Scan for the cell matching the given text and deliver its (X, Y) coordinate at center. 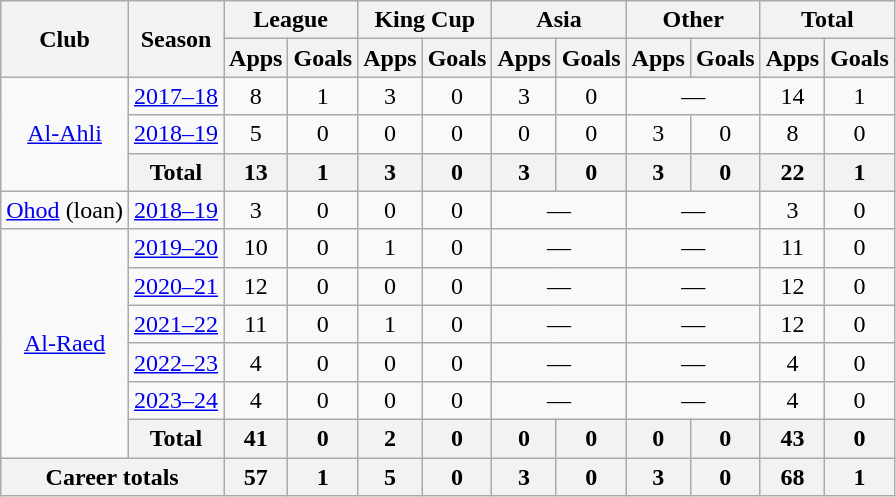
41 (256, 438)
2021–22 (176, 324)
2023–24 (176, 400)
Club (65, 39)
57 (256, 477)
22 (792, 172)
Career totals (112, 477)
10 (256, 248)
68 (792, 477)
2017–18 (176, 96)
2020–21 (176, 286)
Al-Raed (65, 343)
2 (390, 438)
Season (176, 39)
2019–20 (176, 248)
13 (256, 172)
14 (792, 96)
43 (792, 438)
King Cup (425, 20)
League (291, 20)
2022–23 (176, 362)
Ohod (loan) (65, 210)
Asia (559, 20)
Al-Ahli (65, 134)
Other (693, 20)
